Capture the cell that displays the provided text and extract its [x, y] central coordinate. 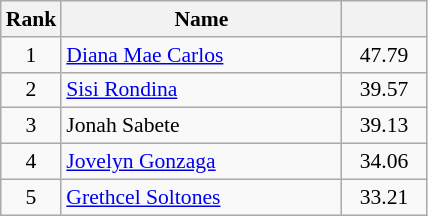
Jovelyn Gonzaga [201, 162]
Diana Mae Carlos [201, 55]
34.06 [384, 162]
Rank [32, 19]
5 [32, 197]
Sisi Rondina [201, 90]
39.57 [384, 90]
33.21 [384, 197]
4 [32, 162]
Name [201, 19]
2 [32, 90]
1 [32, 55]
Jonah Sabete [201, 126]
Grethcel Soltones [201, 197]
3 [32, 126]
47.79 [384, 55]
39.13 [384, 126]
